Detect which cell encompasses the target text, then output its (X, Y) center coordinate. 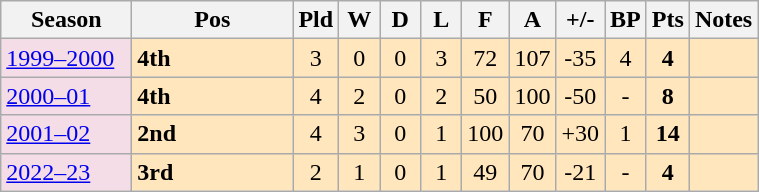
107 (532, 58)
Pld (316, 20)
Pts (668, 20)
D (400, 20)
Pos (212, 20)
+30 (580, 134)
3rd (212, 172)
8 (668, 96)
2001–02 (66, 134)
-50 (580, 96)
-21 (580, 172)
Notes (723, 20)
14 (668, 134)
2000–01 (66, 96)
F (486, 20)
2022–23 (66, 172)
BP (626, 20)
W (360, 20)
50 (486, 96)
L (442, 20)
A (532, 20)
49 (486, 172)
+/- (580, 20)
2nd (212, 134)
1999–2000 (66, 58)
72 (486, 58)
Season (66, 20)
-35 (580, 58)
